Return (X, Y) of the center of cell containing provided text 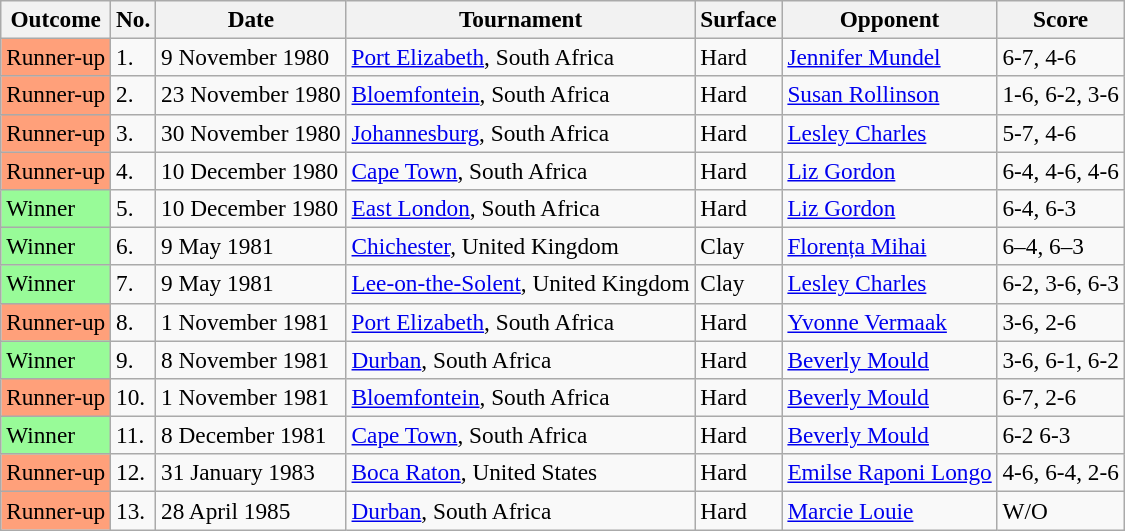
Marcie Louie (890, 510)
Florența Mihai (890, 246)
No. (134, 19)
28 April 1985 (251, 510)
4. (134, 170)
10. (134, 397)
6–4, 6–3 (1060, 246)
6-4, 4-6, 4-6 (1060, 170)
6. (134, 246)
31 January 1983 (251, 473)
W/O (1060, 510)
Tournament (520, 19)
7. (134, 284)
8 December 1981 (251, 435)
6-2, 3-6, 6-3 (1060, 284)
1-6, 6-2, 3-6 (1060, 95)
2. (134, 95)
Yvonne Vermaak (890, 322)
Jennifer Mundel (890, 57)
1. (134, 57)
4-6, 6-4, 2-6 (1060, 473)
Emilse Raponi Longo (890, 473)
11. (134, 435)
East London, South Africa (520, 208)
9 November 1980 (251, 57)
12. (134, 473)
Surface (738, 19)
Opponent (890, 19)
3. (134, 133)
5-7, 4-6 (1060, 133)
30 November 1980 (251, 133)
8 November 1981 (251, 359)
8. (134, 322)
6-4, 6-3 (1060, 208)
6-7, 2-6 (1060, 397)
13. (134, 510)
Johannesburg, South Africa (520, 133)
Boca Raton, United States (520, 473)
3-6, 6-1, 6-2 (1060, 359)
9. (134, 359)
5. (134, 208)
Chichester, United Kingdom (520, 246)
Score (1060, 19)
Lee-on-the-Solent, United Kingdom (520, 284)
Date (251, 19)
3-6, 2-6 (1060, 322)
23 November 1980 (251, 95)
6-7, 4-6 (1060, 57)
Outcome (56, 19)
6-2 6-3 (1060, 435)
Susan Rollinson (890, 95)
